Return the (x, y) coordinate for the center point of the cell that contains the specified text.  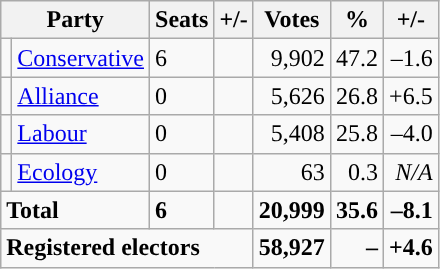
Registered electors (128, 248)
Total (76, 210)
Conservative (81, 58)
–4.0 (410, 134)
58,927 (292, 248)
Votes (292, 20)
–1.6 (410, 58)
35.6 (356, 210)
+4.6 (410, 248)
+6.5 (410, 96)
Labour (81, 134)
N/A (410, 172)
Seats (182, 20)
9,902 (292, 58)
Ecology (81, 172)
63 (292, 172)
47.2 (356, 58)
5,408 (292, 134)
26.8 (356, 96)
25.8 (356, 134)
% (356, 20)
0.3 (356, 172)
Party (76, 20)
–8.1 (410, 210)
Alliance (81, 96)
20,999 (292, 210)
5,626 (292, 96)
– (356, 248)
